Detect which cell encompasses the target text, then output its [X, Y] center coordinate. 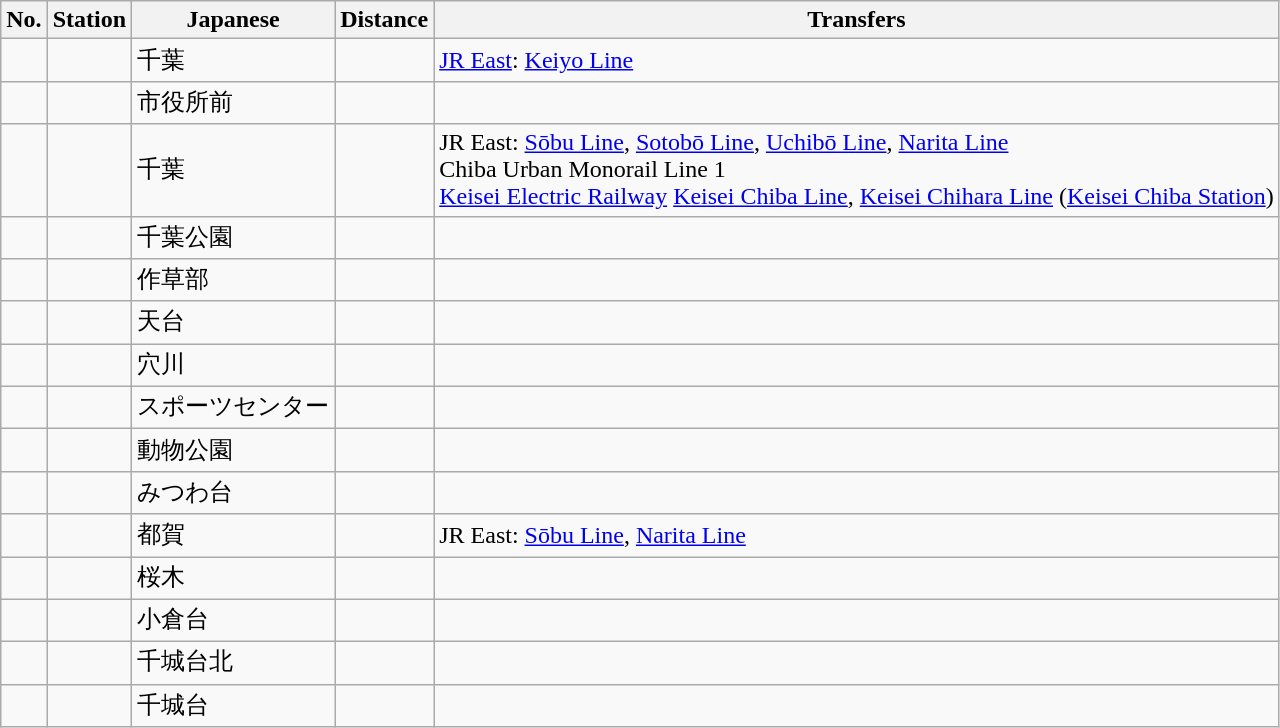
市役所前 [234, 102]
都賀 [234, 536]
千城台 [234, 706]
天台 [234, 322]
JR East: Keiyo Line [857, 60]
動物公園 [234, 450]
千葉公園 [234, 238]
作草部 [234, 280]
No. [24, 20]
小倉台 [234, 620]
Station [89, 20]
JR East: Sōbu Line, Narita Line [857, 536]
千城台北 [234, 664]
Japanese [234, 20]
スポーツセンター [234, 408]
Distance [384, 20]
みつわ台 [234, 492]
Transfers [857, 20]
桜木 [234, 578]
穴川 [234, 366]
